Locate the cell with the specified text and output its [X, Y] center coordinate. 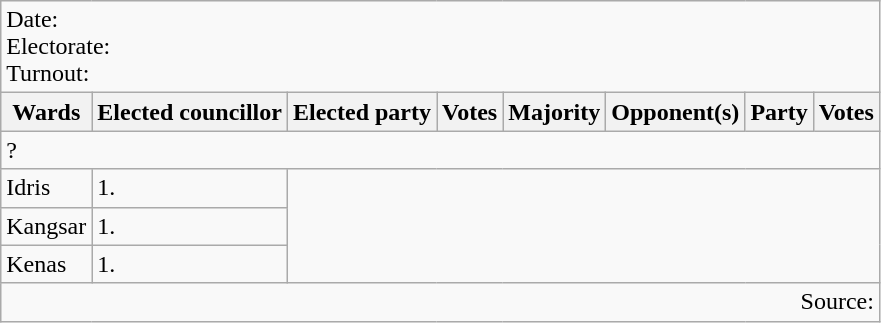
Kenas [46, 264]
Elected party [362, 112]
Idris [46, 188]
Majority [554, 112]
Date: Electorate: Turnout: [440, 47]
Kangsar [46, 226]
Party [779, 112]
Opponent(s) [676, 112]
Wards [46, 112]
? [440, 150]
Source: [440, 302]
Elected councillor [190, 112]
